Pinpoint the cell where the given text exists, returning its [x, y] midpoint coordinate. 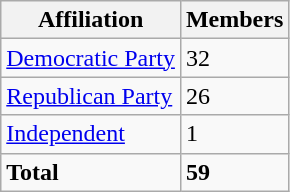
Democratic Party [91, 58]
Republican Party [91, 96]
Affiliation [91, 20]
Members [234, 20]
32 [234, 58]
1 [234, 134]
Independent [91, 134]
26 [234, 96]
Total [91, 172]
59 [234, 172]
